Determine the [X, Y] coordinate at the center of the cell enclosing the given text.  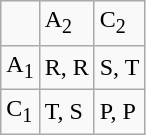
R, R [66, 67]
S, T [120, 67]
A1 [20, 67]
C2 [120, 23]
T, S [66, 111]
P, P [120, 111]
A2 [66, 23]
C1 [20, 111]
